Extract the (x, y) coordinate from the center of the cell holding the provided text.  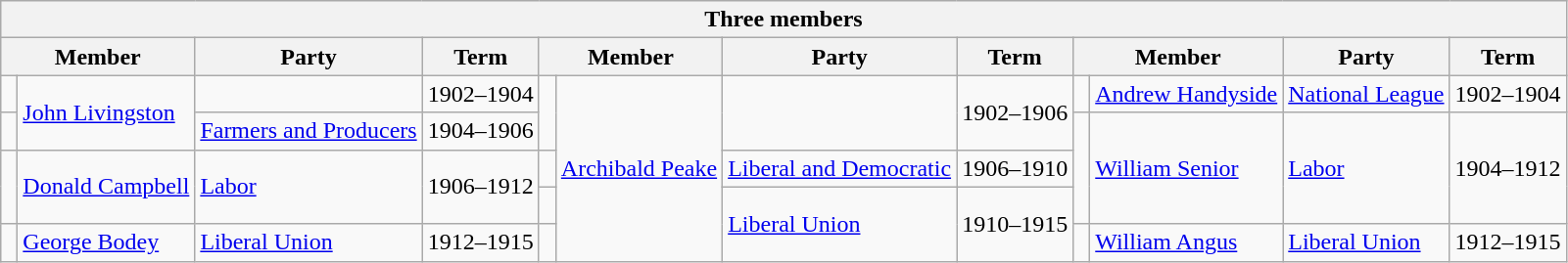
Archibald Peake (639, 168)
1904–1912 (1508, 168)
George Bodey (106, 242)
1910–1915 (1015, 224)
National League (1366, 94)
Farmers and Producers (309, 131)
1904–1906 (480, 131)
John Livingston (106, 112)
1906–1912 (480, 187)
1906–1910 (1015, 168)
Andrew Handyside (1187, 94)
Donald Campbell (106, 187)
William Angus (1187, 242)
Three members (784, 20)
1902–1906 (1015, 112)
Liberal and Democratic (840, 168)
William Senior (1187, 168)
